Capture the cell that displays the provided text and extract its (X, Y) central coordinate. 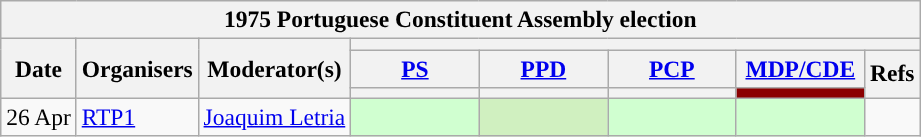
PS (415, 68)
Refs (892, 74)
26 Apr (39, 117)
MDP/CDE (800, 68)
1975 Portuguese Constituent Assembly election (460, 19)
Moderator(s) (274, 68)
Organisers (137, 68)
RTP1 (137, 117)
Date (39, 68)
Joaquim Letria (274, 117)
PCP (672, 68)
PPD (543, 68)
